Return the [x, y] coordinate for the center point of the cell that contains the specified text.  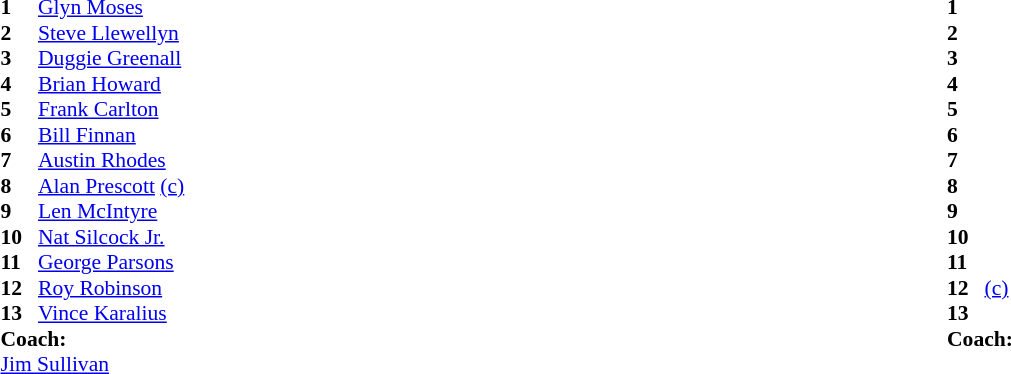
Duggie Greenall [111, 59]
Alan Prescott (c) [111, 186]
Austin Rhodes [111, 161]
Nat Silcock Jr. [111, 237]
Coach: [92, 339]
Steve Llewellyn [111, 33]
Brian Howard [111, 84]
Len McIntyre [111, 211]
Bill Finnan [111, 135]
George Parsons [111, 263]
Roy Robinson [111, 288]
Frank Carlton [111, 109]
Vince Karalius [111, 313]
